For the text-containing cell, return its midpoint in (X, Y) coordinate format. 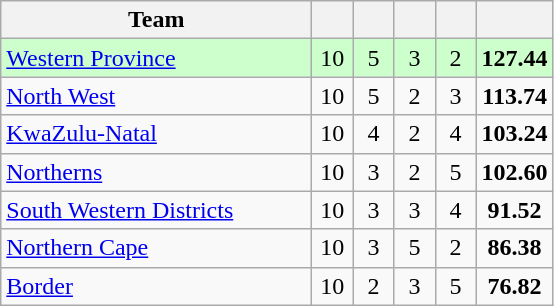
Northern Cape (156, 248)
North West (156, 96)
Western Province (156, 58)
127.44 (514, 58)
76.82 (514, 286)
Team (156, 20)
103.24 (514, 134)
91.52 (514, 210)
Northerns (156, 172)
KwaZulu-Natal (156, 134)
113.74 (514, 96)
Border (156, 286)
86.38 (514, 248)
102.60 (514, 172)
South Western Districts (156, 210)
